From the cell containing the given text, extract its center point as [X, Y] coordinate. 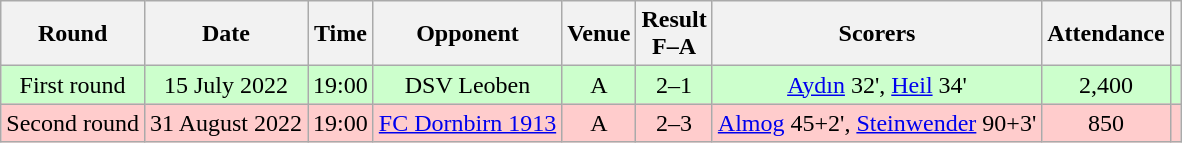
First round [73, 85]
Date [226, 34]
Almog 45+2', Steinwender 90+3' [876, 123]
Attendance [1106, 34]
31 August 2022 [226, 123]
2,400 [1106, 85]
Aydın 32', Heil 34' [876, 85]
Opponent [467, 34]
Second round [73, 123]
Time [341, 34]
2–1 [674, 85]
ResultF–A [674, 34]
Scorers [876, 34]
850 [1106, 123]
DSV Leoben [467, 85]
15 July 2022 [226, 85]
FC Dornbirn 1913 [467, 123]
Venue [599, 34]
Round [73, 34]
2–3 [674, 123]
